Search for the cell housing the specified text and yield its [X, Y] center coordinate. 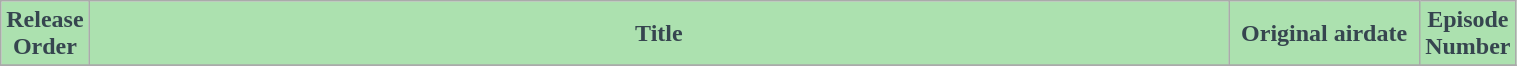
EpisodeNumber [1468, 34]
Original airdate [1324, 34]
Release Order [45, 34]
Title [658, 34]
